Determine the (X, Y) coordinate at the center of the cell enclosing the given text.  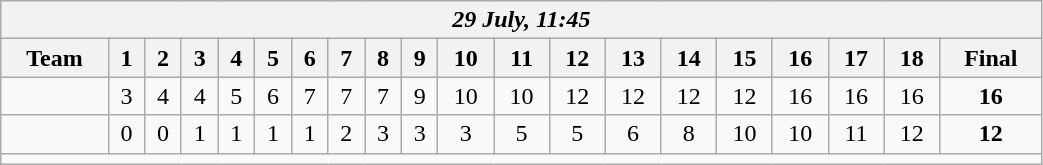
Final (991, 58)
15 (745, 58)
29 July, 11:45 (522, 20)
17 (856, 58)
18 (912, 58)
14 (689, 58)
Team (54, 58)
13 (633, 58)
